Output the (x, y) coordinate of the center of the cell containing the given text.  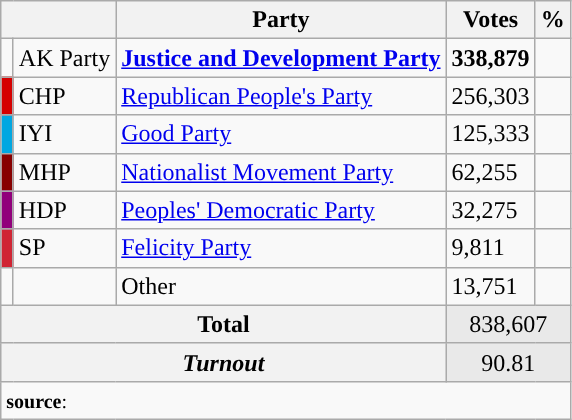
SP (64, 248)
Party (281, 20)
source: (286, 400)
9,811 (490, 248)
MHP (64, 172)
AK Party (64, 58)
Total (224, 324)
IYI (64, 134)
HDP (64, 210)
Justice and Development Party (281, 58)
338,879 (490, 58)
Republican People's Party (281, 96)
Other (281, 286)
13,751 (490, 286)
32,275 (490, 210)
Peoples' Democratic Party (281, 210)
Turnout (224, 362)
838,607 (508, 324)
Votes (490, 20)
Good Party (281, 134)
CHP (64, 96)
256,303 (490, 96)
% (552, 20)
125,333 (490, 134)
90.81 (508, 362)
Nationalist Movement Party (281, 172)
62,255 (490, 172)
Felicity Party (281, 248)
